Capture the cell that displays the provided text and extract its (X, Y) central coordinate. 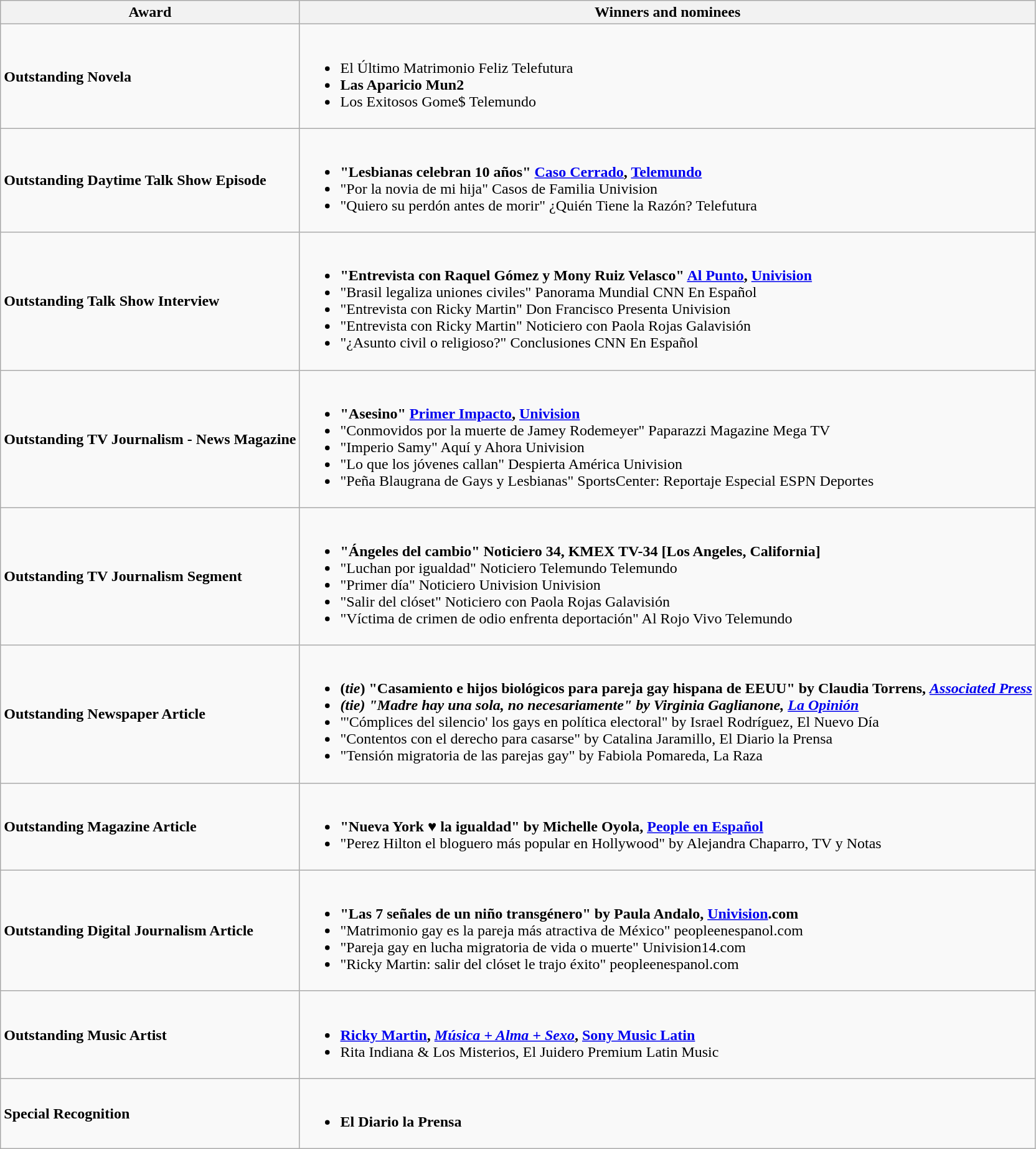
El Último Matrimonio Feliz TelefuturaLas Aparicio Mun2Los Exitosos Gome$ Telemundo (667, 76)
Special Recognition (150, 1114)
Outstanding Daytime Talk Show Episode (150, 181)
Outstanding TV Journalism Segment (150, 577)
Outstanding Talk Show Interview (150, 301)
Award (150, 12)
"Nueva York ♥ la igualdad" by Michelle Oyola, People en Español"Perez Hilton el bloguero más popular en Hollywood" by Alejandra Chaparro, TV y Notas (667, 826)
Winners and nominees (667, 12)
El Diario la Prensa (667, 1114)
Outstanding Newspaper Article (150, 714)
Outstanding TV Journalism - News Magazine (150, 438)
Outstanding Magazine Article (150, 826)
Outstanding Novela (150, 76)
Outstanding Digital Journalism Article (150, 930)
Outstanding Music Artist (150, 1034)
Ricky Martin, Música + Alma + Sexo, Sony Music LatinRita Indiana & Los Misterios, El Juidero Premium Latin Music (667, 1034)
